Find where the given text appears and provide that cell's center as (x, y) coordinate. 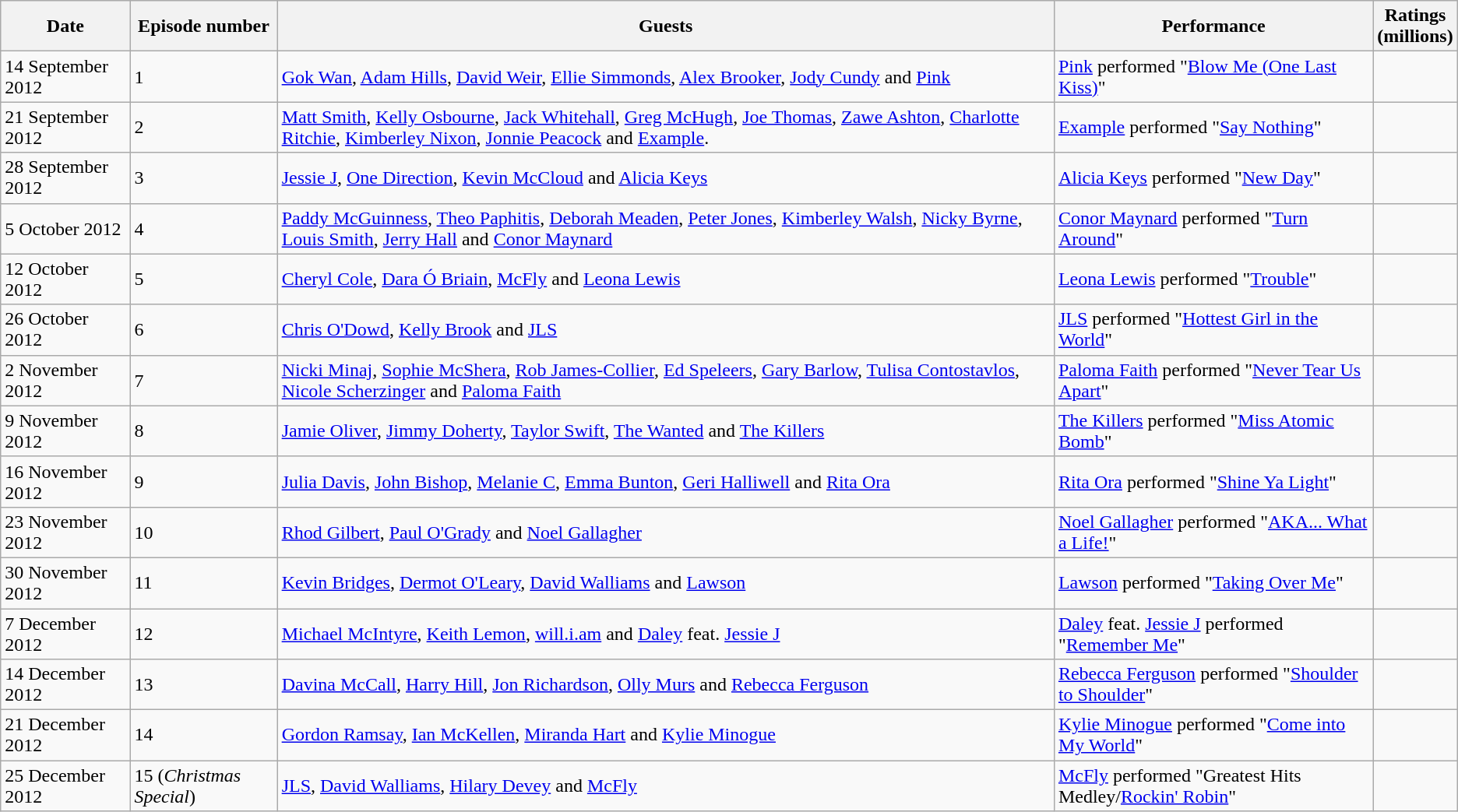
1 (204, 76)
Example performed "Say Nothing" (1213, 128)
Kevin Bridges, Dermot O'Leary, David Walliams and Lawson (665, 582)
14 September 2012 (65, 76)
Matt Smith, Kelly Osbourne, Jack Whitehall, Greg McHugh, Joe Thomas, Zawe Ashton, Charlotte Ritchie, Kimberley Nixon, Jonnie Peacock and Example. (665, 128)
5 (204, 279)
15 (Christmas Special) (204, 786)
30 November 2012 (65, 582)
Chris O'Dowd, Kelly Brook and JLS (665, 330)
7 December 2012 (65, 634)
25 December 2012 (65, 786)
6 (204, 330)
21 December 2012 (65, 735)
Nicki Minaj, Sophie McShera, Rob James-Collier, Ed Speleers, Gary Barlow, Tulisa Contostavlos, Nicole Scherzinger and Paloma Faith (665, 380)
Guests (665, 26)
11 (204, 582)
Ratings(millions) (1415, 26)
Gok Wan, Adam Hills, David Weir, Ellie Simmonds, Alex Brooker, Jody Cundy and Pink (665, 76)
2 November 2012 (65, 380)
12 (204, 634)
Paloma Faith performed "Never Tear Us Apart" (1213, 380)
The Killers performed "Miss Atomic Bomb" (1213, 431)
Daley feat. Jessie J performed "Remember Me" (1213, 634)
Lawson performed "Taking Over Me" (1213, 582)
Cheryl Cole, Dara Ó Briain, McFly and Leona Lewis (665, 279)
Rhod Gilbert, Paul O'Grady and Noel Gallagher (665, 533)
13 (204, 685)
Leona Lewis performed "Trouble" (1213, 279)
14 (204, 735)
Rita Ora performed "Shine Ya Light" (1213, 481)
7 (204, 380)
Conor Maynard performed "Turn Around" (1213, 229)
4 (204, 229)
Kylie Minogue performed "Come into My World" (1213, 735)
Julia Davis, John Bishop, Melanie C, Emma Bunton, Geri Halliwell and Rita Ora (665, 481)
Performance (1213, 26)
9 November 2012 (65, 431)
10 (204, 533)
Alicia Keys performed "New Day" (1213, 178)
14 December 2012 (65, 685)
23 November 2012 (65, 533)
Episode number (204, 26)
3 (204, 178)
Pink performed "Blow Me (One Last Kiss)" (1213, 76)
2 (204, 128)
McFly performed "Greatest Hits Medley/Rockin' Robin" (1213, 786)
16 November 2012 (65, 481)
JLS, David Walliams, Hilary Devey and McFly (665, 786)
21 September 2012 (65, 128)
12 October 2012 (65, 279)
Gordon Ramsay, Ian McKellen, Miranda Hart and Kylie Minogue (665, 735)
Michael McIntyre, Keith Lemon, will.i.am and Daley feat. Jessie J (665, 634)
Date (65, 26)
Davina McCall, Harry Hill, Jon Richardson, Olly Murs and Rebecca Ferguson (665, 685)
JLS performed "Hottest Girl in the World" (1213, 330)
5 October 2012 (65, 229)
Rebecca Ferguson performed "Shoulder to Shoulder" (1213, 685)
28 September 2012 (65, 178)
26 October 2012 (65, 330)
Noel Gallagher performed "AKA... What a Life!" (1213, 533)
8 (204, 431)
Paddy McGuinness, Theo Paphitis, Deborah Meaden, Peter Jones, Kimberley Walsh, Nicky Byrne, Louis Smith, Jerry Hall and Conor Maynard (665, 229)
Jamie Oliver, Jimmy Doherty, Taylor Swift, The Wanted and The Killers (665, 431)
9 (204, 481)
Jessie J, One Direction, Kevin McCloud and Alicia Keys (665, 178)
